Locate the cell with the specified text and output its (X, Y) center coordinate. 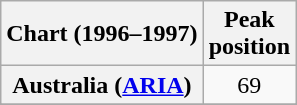
Peakposition (249, 34)
Australia (ARIA) (102, 85)
Chart (1996–1997) (102, 34)
69 (249, 85)
